From the cell containing the given text, extract its center point as (X, Y) coordinate. 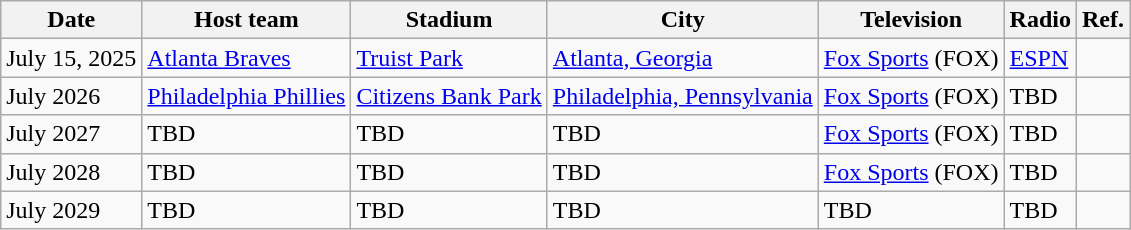
July 2027 (72, 134)
July 15, 2025 (72, 58)
Date (72, 20)
Philadelphia Phillies (246, 96)
Citizens Bank Park (449, 96)
Truist Park (449, 58)
Host team (246, 20)
July 2026 (72, 96)
Stadium (449, 20)
Philadelphia, Pennsylvania (682, 96)
Atlanta Braves (246, 58)
ESPN (1040, 58)
July 2029 (72, 210)
Radio (1040, 20)
Atlanta, Georgia (682, 58)
July 2028 (72, 172)
City (682, 20)
Television (911, 20)
Ref. (1102, 20)
